Pinpoint the cell where the given text exists, returning its [x, y] midpoint coordinate. 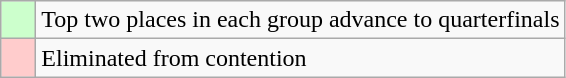
Eliminated from contention [300, 58]
Top two places in each group advance to quarterfinals [300, 20]
